Output the [x, y] coordinate of the center of the cell containing the given text.  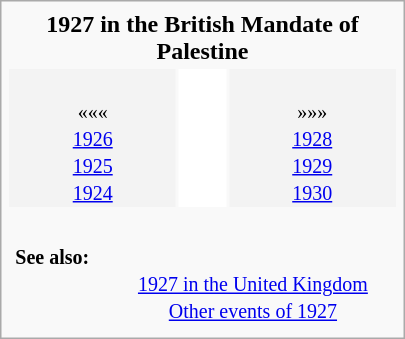
See also: [60, 284]
1927 in the United KingdomOther events of 1927 [254, 284]
See also: 1927 in the United KingdomOther events of 1927 [202, 270]
»»»192819291930 [312, 138]
1927 in the British Mandate of Palestine [202, 38]
«««192619251924 [92, 138]
